Search for the cell housing the specified text and yield its [x, y] center coordinate. 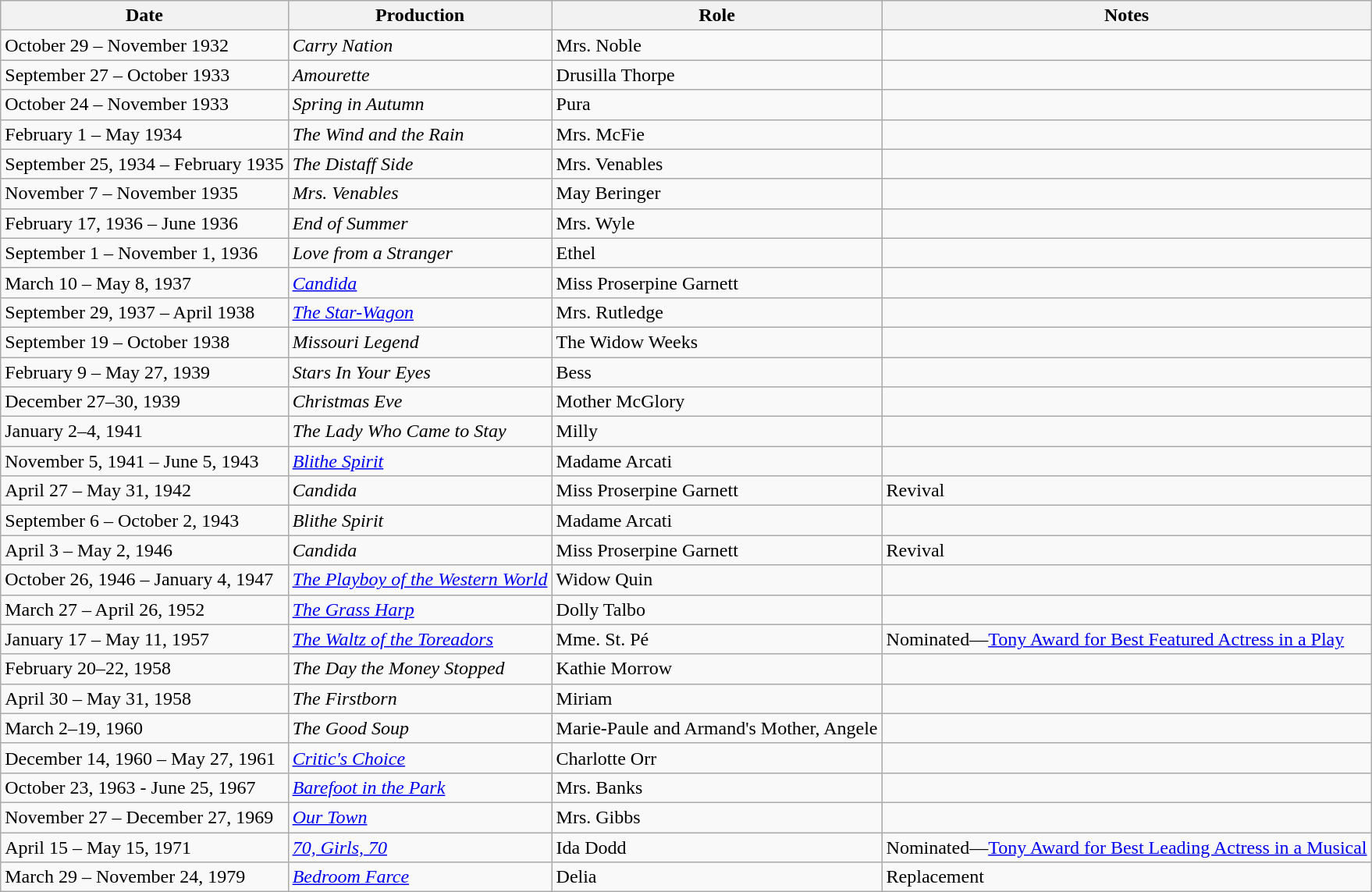
September 1 – November 1, 1936 [144, 253]
November 27 – December 27, 1969 [144, 817]
Miriam [716, 698]
January 17 – May 11, 1957 [144, 639]
Bess [716, 372]
March 27 – April 26, 1952 [144, 609]
January 2–4, 1941 [144, 432]
Amourette [420, 75]
May Beringer [716, 194]
The Waltz of the Toreadors [420, 639]
April 15 – May 15, 1971 [144, 847]
Mrs. Banks [716, 787]
The Wind and the Rain [420, 134]
February 1 – May 1934 [144, 134]
Nominated—Tony Award for Best Featured Actress in a Play [1127, 639]
The Distaff Side [420, 164]
Mrs. Noble [716, 45]
Bedroom Farce [420, 877]
April 30 – May 31, 1958 [144, 698]
Our Town [420, 817]
Delia [716, 877]
The Playboy of the Western World [420, 580]
Spring in Autumn [420, 105]
The Good Soup [420, 728]
March 2–19, 1960 [144, 728]
April 3 – May 2, 1946 [144, 550]
September 6 – October 2, 1943 [144, 521]
Mrs. Rutledge [716, 312]
Ida Dodd [716, 847]
Mme. St. Pé [716, 639]
The Widow Weeks [716, 342]
Barefoot in the Park [420, 787]
February 17, 1936 – June 1936 [144, 223]
Date [144, 16]
The Lady Who Came to Stay [420, 432]
Mrs. Gibbs [716, 817]
The Day the Money Stopped [420, 669]
Critic's Choice [420, 758]
March 10 – May 8, 1937 [144, 283]
September 25, 1934 – February 1935 [144, 164]
Milly [716, 432]
February 9 – May 27, 1939 [144, 372]
September 29, 1937 – April 1938 [144, 312]
End of Summer [420, 223]
Kathie Morrow [716, 669]
December 27–30, 1939 [144, 402]
The Firstborn [420, 698]
Mother McGlory [716, 402]
Notes [1127, 16]
September 19 – October 1938 [144, 342]
Production [420, 16]
Role [716, 16]
Missouri Legend [420, 342]
Pura [716, 105]
The Star-Wagon [420, 312]
Mrs. McFie [716, 134]
September 27 – October 1933 [144, 75]
Mrs. Wyle [716, 223]
April 27 – May 31, 1942 [144, 491]
Ethel [716, 253]
Drusilla Thorpe [716, 75]
Carry Nation [420, 45]
October 23, 1963 - June 25, 1967 [144, 787]
November 7 – November 1935 [144, 194]
Christmas Eve [420, 402]
Stars In Your Eyes [420, 372]
Nominated—Tony Award for Best Leading Actress in a Musical [1127, 847]
The Grass Harp [420, 609]
Widow Quin [716, 580]
Dolly Talbo [716, 609]
October 26, 1946 – January 4, 1947 [144, 580]
Charlotte Orr [716, 758]
October 29 – November 1932 [144, 45]
Marie-Paule and Armand's Mother, Angele [716, 728]
December 14, 1960 – May 27, 1961 [144, 758]
Love from a Stranger [420, 253]
70, Girls, 70 [420, 847]
October 24 – November 1933 [144, 105]
February 20–22, 1958 [144, 669]
November 5, 1941 – June 5, 1943 [144, 461]
March 29 – November 24, 1979 [144, 877]
Replacement [1127, 877]
